Output the (X, Y) coordinate of the center of the cell containing the given text.  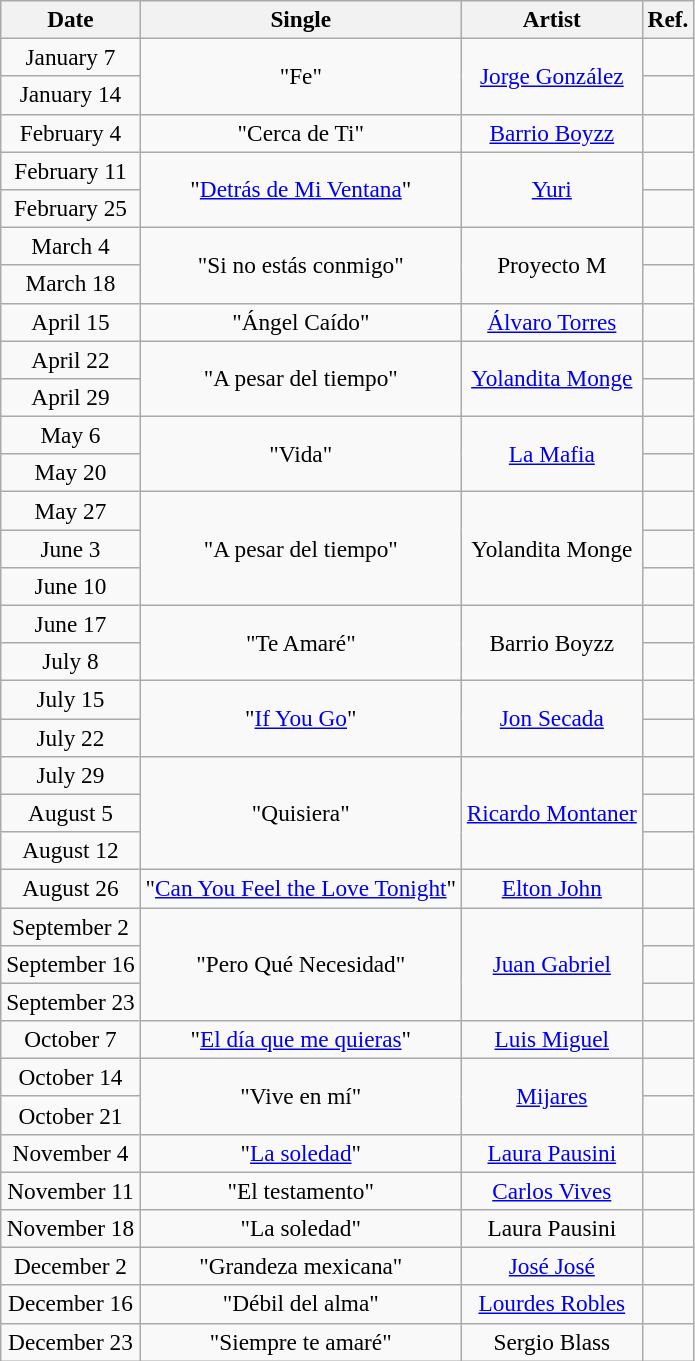
"Ángel Caído" (300, 322)
October 7 (70, 1039)
Juan Gabriel (552, 964)
Sergio Blass (552, 1342)
Lourdes Robles (552, 1304)
Artist (552, 19)
November 11 (70, 1190)
"Quisiera" (300, 812)
Luis Miguel (552, 1039)
Álvaro Torres (552, 322)
Carlos Vives (552, 1190)
August 26 (70, 888)
"If You Go" (300, 718)
Yuri (552, 189)
February 4 (70, 133)
"Can You Feel the Love Tonight" (300, 888)
Single (300, 19)
La Mafia (552, 454)
December 16 (70, 1304)
Jon Secada (552, 718)
July 29 (70, 775)
Jorge González (552, 76)
December 2 (70, 1266)
Proyecto M (552, 265)
"Vida" (300, 454)
"Te Amaré" (300, 643)
José José (552, 1266)
"El día que me quieras" (300, 1039)
January 14 (70, 95)
September 2 (70, 926)
August 12 (70, 850)
August 5 (70, 813)
September 16 (70, 964)
February 11 (70, 170)
Date (70, 19)
October 21 (70, 1115)
Ricardo Montaner (552, 812)
September 23 (70, 1002)
"Vive en mí" (300, 1096)
July 15 (70, 699)
March 18 (70, 284)
Elton John (552, 888)
"El testamento" (300, 1190)
June 10 (70, 586)
May 6 (70, 435)
"Si no estás conmigo" (300, 265)
April 29 (70, 397)
"Siempre te amaré" (300, 1342)
July 8 (70, 662)
July 22 (70, 737)
February 25 (70, 208)
"Débil del alma" (300, 1304)
Ref. (668, 19)
November 18 (70, 1228)
"Fe" (300, 76)
"Detrás de Mi Ventana" (300, 189)
January 7 (70, 57)
May 20 (70, 473)
June 3 (70, 548)
"Pero Qué Necesidad" (300, 964)
December 23 (70, 1342)
April 15 (70, 322)
"Cerca de Ti" (300, 133)
Mijares (552, 1096)
November 4 (70, 1153)
March 4 (70, 246)
June 17 (70, 624)
October 14 (70, 1077)
May 27 (70, 510)
"Grandeza mexicana" (300, 1266)
April 22 (70, 359)
